Locate the cell with the specified text and output its (X, Y) center coordinate. 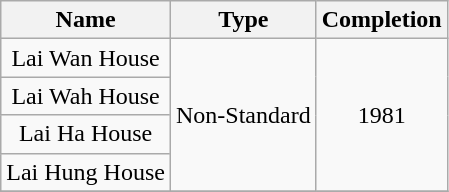
Lai Wan House (86, 58)
Type (243, 20)
Completion (382, 20)
Name (86, 20)
Lai Hung House (86, 172)
Non-Standard (243, 115)
Lai Ha House (86, 134)
Lai Wah House (86, 96)
1981 (382, 115)
